Scan for the cell matching the given text and deliver its [X, Y] coordinate at center. 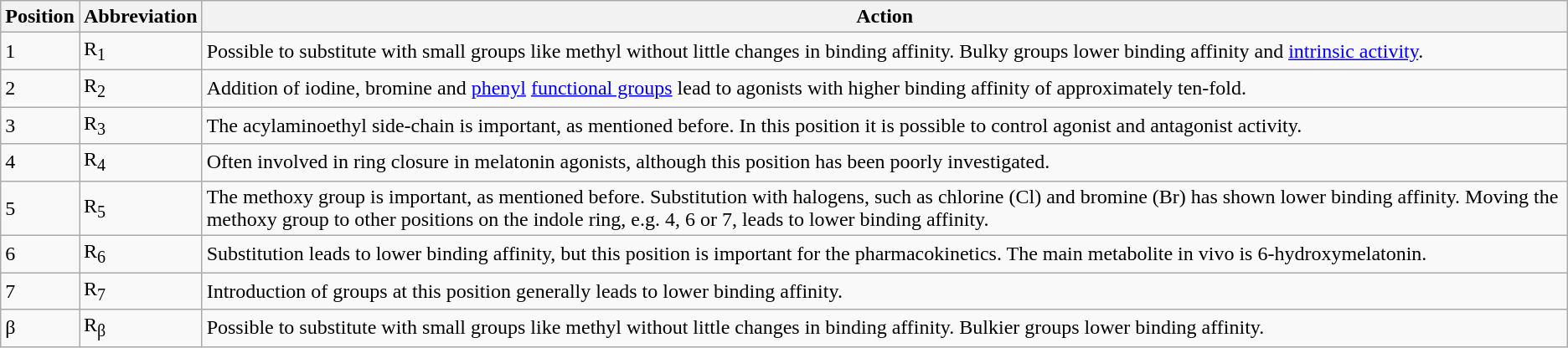
5 [40, 207]
Position [40, 17]
Possible to substitute with small groups like methyl without little changes in binding affinity. Bulkier groups lower binding affinity. [885, 328]
R3 [141, 125]
R7 [141, 291]
4 [40, 162]
Addition of iodine, bromine and phenyl functional groups lead to agonists with higher binding affinity of approximately ten-fold. [885, 88]
β [40, 328]
Introduction of groups at this position generally leads to lower binding affinity. [885, 291]
Abbreviation [141, 17]
Rβ [141, 328]
R2 [141, 88]
The acylaminoethyl side-chain is important, as mentioned before. In this position it is possible to control agonist and antagonist activity. [885, 125]
6 [40, 253]
1 [40, 51]
2 [40, 88]
R5 [141, 207]
R1 [141, 51]
Often involved in ring closure in melatonin agonists, although this position has been poorly investigated. [885, 162]
R4 [141, 162]
Action [885, 17]
7 [40, 291]
R6 [141, 253]
3 [40, 125]
